Pinpoint the cell where the given text exists, returning its (x, y) midpoint coordinate. 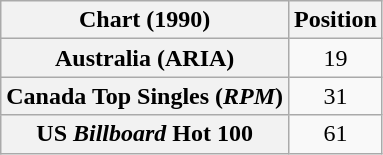
31 (336, 96)
Canada Top Singles (RPM) (145, 96)
19 (336, 58)
61 (336, 134)
Position (336, 20)
US Billboard Hot 100 (145, 134)
Australia (ARIA) (145, 58)
Chart (1990) (145, 20)
